Locate the cell with the specified text and output its [x, y] center coordinate. 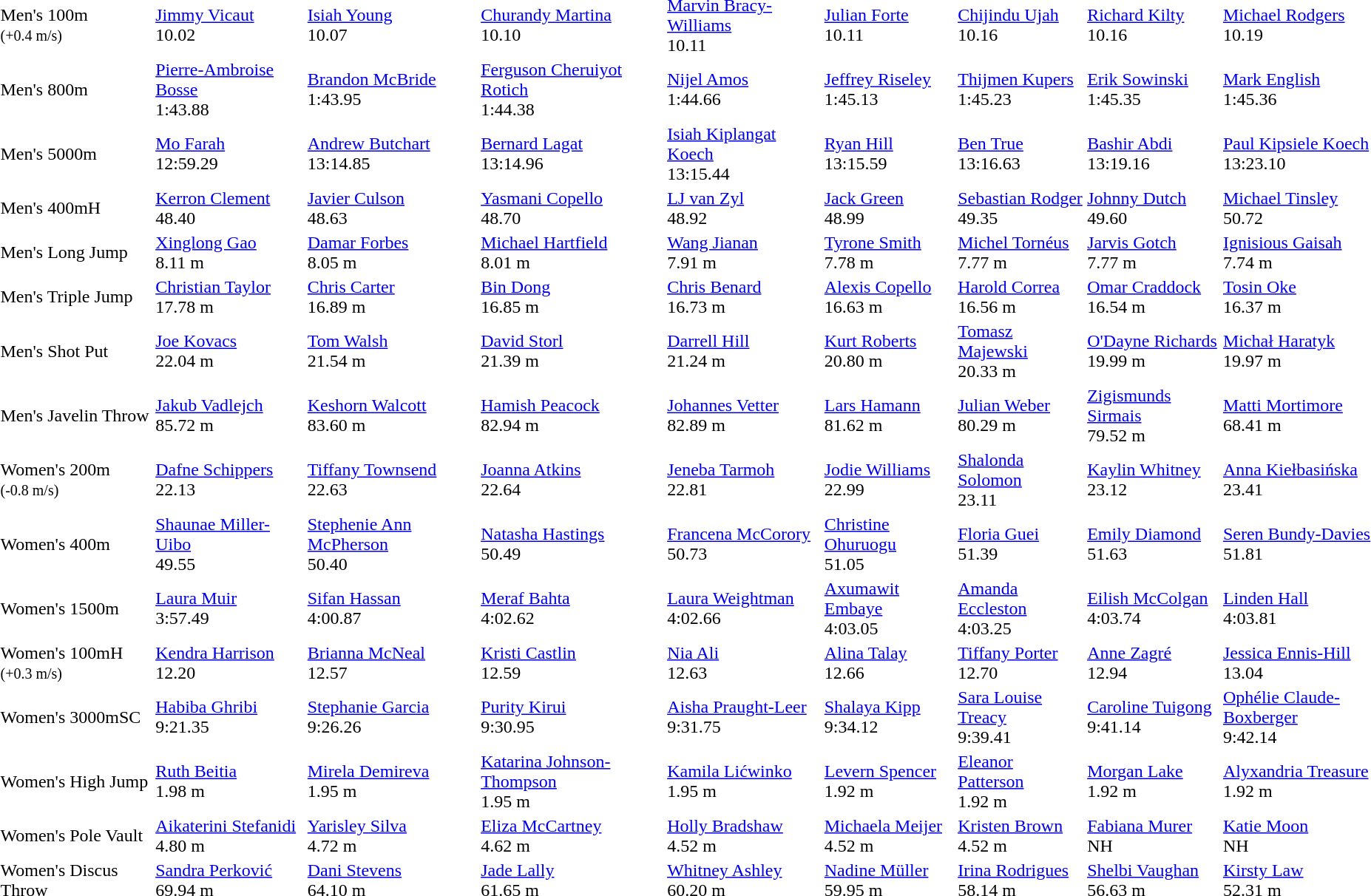
Laura Weightman 4:02.66 [744, 608]
Javier Culson 48.63 [392, 208]
Yasmani Copello 48.70 [572, 208]
Eleanor Patterson 1.92 m [1020, 781]
Darrell Hill 21.24 m [744, 351]
Kristen Brown 4.52 m [1020, 835]
Emily Diamond 51.63 [1154, 544]
Kristi Castlin 12.59 [572, 662]
Nijel Amos 1:44.66 [744, 89]
Jack Green 48.99 [889, 208]
Morgan Lake 1.92 m [1154, 781]
Yarisley Silva 4.72 m [392, 835]
Purity Kirui 9:30.95 [572, 717]
Christine Ohuruogu 51.05 [889, 544]
Kamila Lićwinko 1.95 m [744, 781]
Bernard Lagat 13:14.96 [572, 154]
Andrew Butchart 13:14.85 [392, 154]
Isiah Kiplangat Koech 13:15.44 [744, 154]
Meraf Bahta 4:02.62 [572, 608]
Harold Correa 16.56 m [1020, 297]
Stephenie Ann McPherson 50.40 [392, 544]
Chris Carter 16.89 m [392, 297]
Xinglong Gao 8.11 m [229, 253]
Bashir Abdi 13:19.16 [1154, 154]
Jakub Vadlejch 85.72 m [229, 415]
Amanda Eccleston 4:03.25 [1020, 608]
Laura Muir 3:57.49 [229, 608]
Lars Hamann 81.62 m [889, 415]
Mo Farah 12:59.29 [229, 154]
Kaylin Whitney 23.12 [1154, 480]
Caroline Tuigong 9:41.14 [1154, 717]
Jeffrey Riseley 1:45.13 [889, 89]
Michael Hartfield 8.01 m [572, 253]
Francena McCorory 50.73 [744, 544]
Katarina Johnson-Thompson 1.95 m [572, 781]
Chris Benard 16.73 m [744, 297]
Omar Craddock 16.54 m [1154, 297]
Levern Spencer 1.92 m [889, 781]
Aikaterini Stefanidi 4.80 m [229, 835]
Tom Walsh 21.54 m [392, 351]
Tomasz Majewski 20.33 m [1020, 351]
Floria Guei 51.39 [1020, 544]
Johnny Dutch 49.60 [1154, 208]
Tiffany Porter 12.70 [1020, 662]
Ben True 13:16.63 [1020, 154]
Habiba Ghribi 9:21.35 [229, 717]
Anne Zagré 12.94 [1154, 662]
Alexis Copello 16.63 m [889, 297]
Aisha Praught-Leer 9:31.75 [744, 717]
Brianna McNeal 12.57 [392, 662]
LJ van Zyl 48.92 [744, 208]
Ruth Beitia 1.98 m [229, 781]
Pierre-Ambroise Bosse 1:43.88 [229, 89]
Ferguson Cheruiyot Rotich 1:44.38 [572, 89]
Sebastian Rodger 49.35 [1020, 208]
Sara Louise Treacy 9:39.41 [1020, 717]
Kendra Harrison 12.20 [229, 662]
Johannes Vetter 82.89 m [744, 415]
Nia Ali 12.63 [744, 662]
Alina Talay 12.66 [889, 662]
Julian Weber 80.29 m [1020, 415]
Keshorn Walcott 83.60 m [392, 415]
Zigismunds Sirmais 79.52 m [1154, 415]
O'Dayne Richards 19.99 m [1154, 351]
Joe Kovacs 22.04 m [229, 351]
Jeneba Tarmoh 22.81 [744, 480]
Wang Jianan 7.91 m [744, 253]
Tyrone Smith 7.78 m [889, 253]
Tiffany Townsend 22.63 [392, 480]
Axumawit Embaye 4:03.05 [889, 608]
Michel Tornéus 7.77 m [1020, 253]
Mirela Demireva 1.95 m [392, 781]
Stephanie Garcia 9:26.26 [392, 717]
Thijmen Kupers 1:45.23 [1020, 89]
Natasha Hastings 50.49 [572, 544]
Jodie Williams 22.99 [889, 480]
Shaunae Miller-Uibo 49.55 [229, 544]
David Storl 21.39 m [572, 351]
Joanna Atkins 22.64 [572, 480]
Jarvis Gotch 7.77 m [1154, 253]
Christian Taylor 17.78 m [229, 297]
Ryan Hill 13:15.59 [889, 154]
Kurt Roberts 20.80 m [889, 351]
Damar Forbes 8.05 m [392, 253]
Shalonda Solomon 23.11 [1020, 480]
Shalaya Kipp 9:34.12 [889, 717]
Brandon McBride 1:43.95 [392, 89]
Erik Sowinski 1:45.35 [1154, 89]
Michaela Meijer 4.52 m [889, 835]
Hamish Peacock 82.94 m [572, 415]
Sifan Hassan 4:00.87 [392, 608]
Bin Dong 16.85 m [572, 297]
Fabiana Murer NH [1154, 835]
Dafne Schippers 22.13 [229, 480]
Eilish McColgan 4:03.74 [1154, 608]
Eliza McCartney 4.62 m [572, 835]
Kerron Clement 48.40 [229, 208]
Holly Bradshaw 4.52 m [744, 835]
